Scan for the cell matching the given text and deliver its (X, Y) coordinate at center. 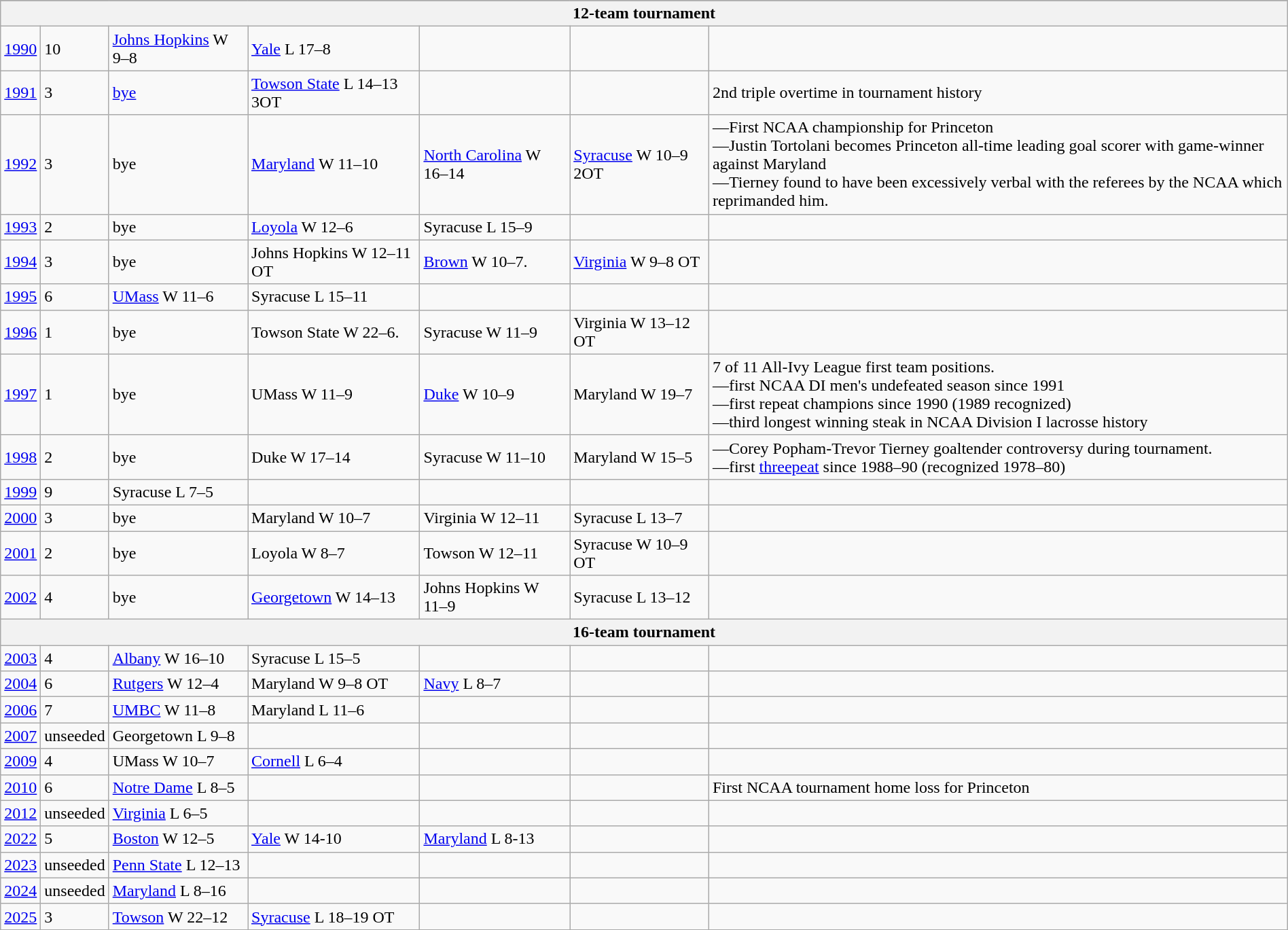
2007 (20, 736)
Virginia W 9–8 OT (640, 262)
Syracuse L 13–12 (640, 598)
Yale L 17–8 (334, 49)
1991 (20, 92)
North Carolina W 16–14 (495, 164)
Loyola W 8–7 (334, 553)
16-team tournament (644, 632)
1996 (20, 332)
2003 (20, 658)
2000 (20, 518)
Johns Hopkins W 11–9 (495, 598)
Notre Dame L 8–5 (178, 787)
Syracuse L 15–9 (495, 227)
Maryland L 8-13 (495, 839)
Penn State L 12–13 (178, 865)
Towson W 22–12 (178, 916)
2002 (20, 598)
Maryland W 9–8 OT (334, 684)
Boston W 12–5 (178, 839)
UMass W 11–9 (334, 394)
2024 (20, 891)
Navy L 8–7 (495, 684)
2nd triple overtime in tournament history (998, 92)
Syracuse L 7–5 (178, 492)
7 (75, 710)
UMass W 11–6 (178, 297)
2022 (20, 839)
Maryland W 11–10 (334, 164)
UMBC W 11–8 (178, 710)
2004 (20, 684)
1993 (20, 227)
Rutgers W 12–4 (178, 684)
Syracuse L 13–7 (640, 518)
2012 (20, 813)
2023 (20, 865)
Georgetown L 9–8 (178, 736)
2001 (20, 553)
1997 (20, 394)
Syracuse L 15–11 (334, 297)
Maryland W 10–7 (334, 518)
Duke W 10–9 (495, 394)
1998 (20, 457)
Syracuse L 18–19 OT (334, 916)
Virginia W 13–12 OT (640, 332)
Maryland L 11–6 (334, 710)
Johns Hopkins W 9–8 (178, 49)
1990 (20, 49)
Johns Hopkins W 12–11 OT (334, 262)
Duke W 17–14 (334, 457)
First NCAA tournament home loss for Princeton (998, 787)
9 (75, 492)
2006 (20, 710)
UMass W 10–7 (178, 762)
10 (75, 49)
1995 (20, 297)
Georgetown W 14–13 (334, 598)
Virginia L 6–5 (178, 813)
Syracuse W 10–9 2OT (640, 164)
Maryland L 8–16 (178, 891)
Maryland W 19–7 (640, 394)
Towson W 12–11 (495, 553)
Syracuse W 10–9 OT (640, 553)
5 (75, 839)
Loyola W 12–6 (334, 227)
2010 (20, 787)
2009 (20, 762)
1999 (20, 492)
Yale W 14-10 (334, 839)
Syracuse W 11–10 (495, 457)
Brown W 10–7. (495, 262)
Syracuse W 11–9 (495, 332)
Cornell L 6–4 (334, 762)
Maryland W 15–5 (640, 457)
Virginia W 12–11 (495, 518)
Albany W 16–10 (178, 658)
Towson State L 14–13 3OT (334, 92)
Towson State W 22–6. (334, 332)
1992 (20, 164)
2025 (20, 916)
Syracuse L 15–5 (334, 658)
—Corey Popham-Trevor Tierney goaltender controversy during tournament.—first threepeat since 1988–90 (recognized 1978–80) (998, 457)
12-team tournament (644, 14)
1994 (20, 262)
